For the text-containing cell, return its midpoint in (x, y) coordinate format. 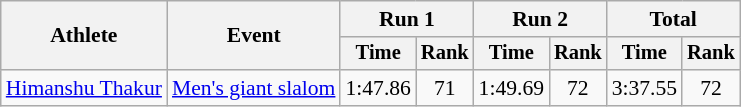
Total (674, 19)
Event (254, 36)
Men's giant slalom (254, 88)
3:37.55 (644, 88)
Athlete (84, 36)
Himanshu Thakur (84, 88)
1:49.69 (512, 88)
Run 1 (406, 19)
71 (445, 88)
1:47.86 (378, 88)
Run 2 (540, 19)
